Capture the cell that displays the provided text and extract its [x, y] central coordinate. 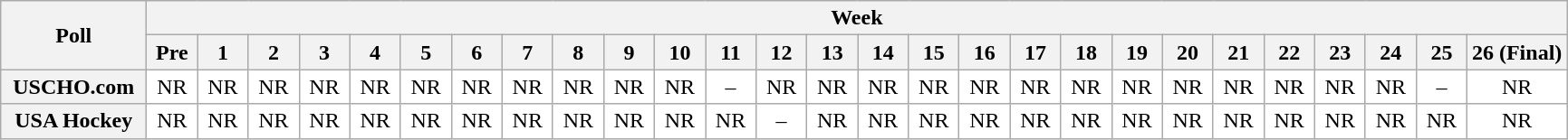
11 [730, 52]
1 [223, 52]
9 [629, 52]
12 [782, 52]
2 [274, 52]
14 [883, 52]
23 [1340, 52]
Pre [172, 52]
Poll [74, 35]
25 [1441, 52]
8 [578, 52]
22 [1289, 52]
10 [679, 52]
6 [476, 52]
USA Hockey [74, 121]
18 [1086, 52]
20 [1188, 52]
USCHO.com [74, 87]
19 [1137, 52]
4 [375, 52]
21 [1238, 52]
5 [426, 52]
3 [324, 52]
26 (Final) [1516, 52]
24 [1390, 52]
Week [857, 18]
7 [527, 52]
15 [934, 52]
17 [1035, 52]
13 [832, 52]
16 [985, 52]
